Locate the cell with the specified text and output its [X, Y] center coordinate. 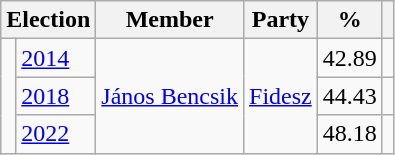
Election [48, 20]
44.43 [350, 96]
Party [281, 20]
2022 [56, 134]
Fidesz [281, 96]
Member [170, 20]
János Bencsik [170, 96]
2018 [56, 96]
42.89 [350, 58]
48.18 [350, 134]
% [350, 20]
2014 [56, 58]
